Find where the given text appears and provide that cell's center as [X, Y] coordinate. 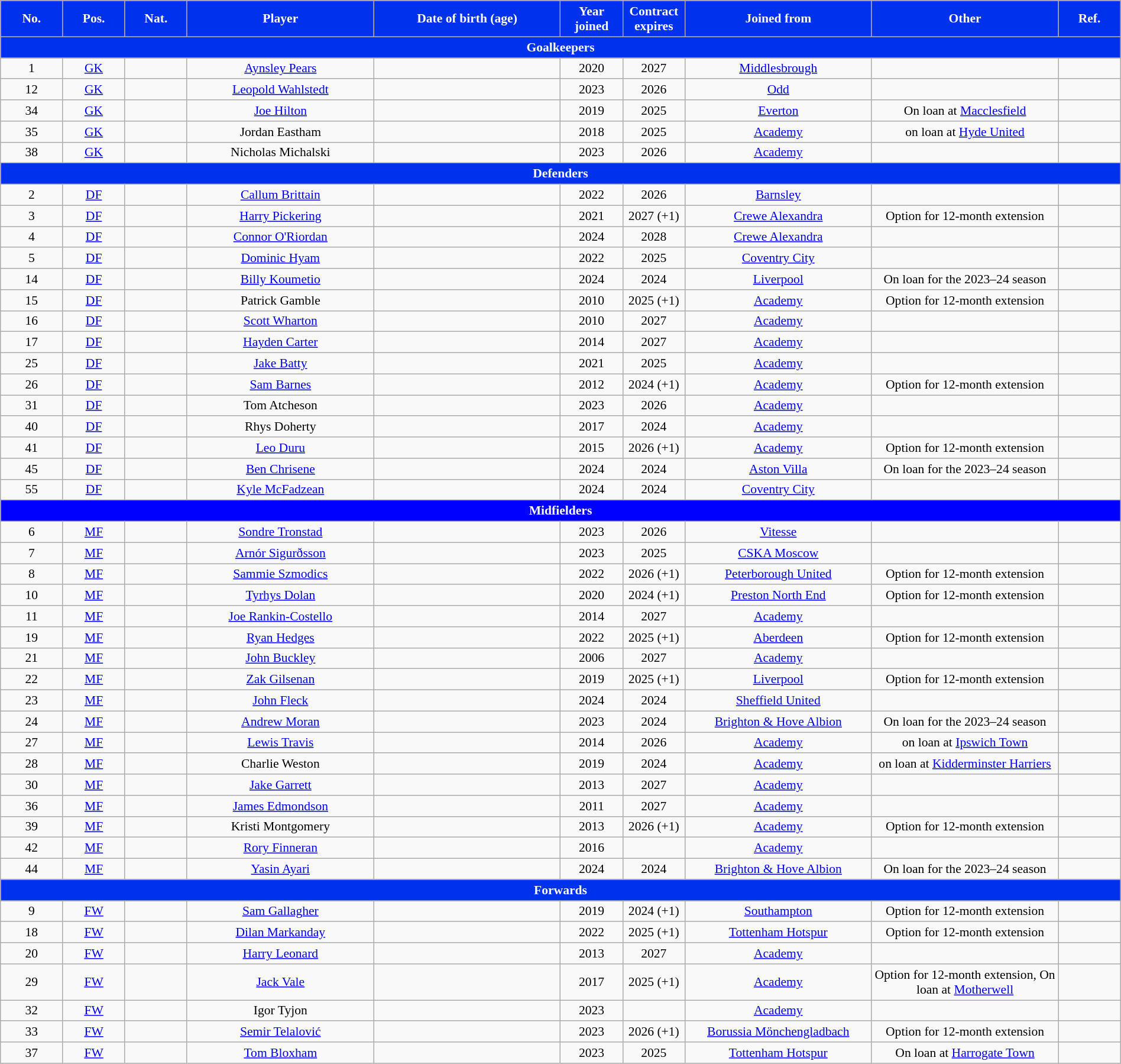
Forwards [560, 890]
1 [32, 69]
Nat. [156, 19]
2016 [591, 848]
Odd [778, 90]
17 [32, 342]
Preston North End [778, 596]
28 [32, 764]
2012 [591, 384]
Dominic Hyam [280, 258]
Tom Bloxham [280, 1053]
Ryan Hedges [280, 638]
Harry Pickering [280, 216]
35 [32, 132]
Sam Gallagher [280, 911]
Nicholas Michalski [280, 153]
James Edmondson [280, 806]
2 [32, 195]
2015 [591, 448]
Everton [778, 111]
15 [32, 300]
Joe Hilton [280, 111]
2018 [591, 132]
Jake Garrett [280, 785]
Ben Chrisene [280, 469]
Other [965, 19]
42 [32, 848]
40 [32, 427]
Igor Tyjon [280, 1011]
Player [280, 19]
Peterborough United [778, 574]
on loan at Kidderminster Harriers [965, 764]
Tom Atcheson [280, 406]
30 [32, 785]
12 [32, 90]
2028 [654, 237]
Connor O'Riordan [280, 237]
Yasin Ayari [280, 869]
Zak Gilsenan [280, 680]
Arnór Sigurðsson [280, 553]
Option for 12-month extension, On loan at Motherwell [965, 982]
Joe Rankin-Costello [280, 616]
33 [32, 1032]
Scott Wharton [280, 321]
Semir Telalović [280, 1032]
16 [32, 321]
Year joined [591, 19]
Callum Brittain [280, 195]
Jordan Eastham [280, 132]
37 [32, 1053]
CSKA Moscow [778, 553]
Aberdeen [778, 638]
44 [32, 869]
2011 [591, 806]
6 [32, 532]
Jack Vale [280, 982]
39 [32, 827]
Hayden Carter [280, 342]
32 [32, 1011]
38 [32, 153]
Billy Koumetio [280, 279]
John Fleck [280, 701]
Lewis Travis [280, 743]
No. [32, 19]
23 [32, 701]
20 [32, 953]
On loan at Harrogate Town [965, 1053]
Vitesse [778, 532]
27 [32, 743]
7 [32, 553]
14 [32, 279]
Harry Leonard [280, 953]
55 [32, 490]
Aynsley Pears [280, 69]
21 [32, 658]
Kyle McFadzean [280, 490]
Charlie Weston [280, 764]
2027 (+1) [654, 216]
4 [32, 237]
41 [32, 448]
8 [32, 574]
Aston Villa [778, 469]
Sam Barnes [280, 384]
36 [32, 806]
Leopold Wahlstedt [280, 90]
Rory Finneran [280, 848]
Jake Batty [280, 364]
Barnsley [778, 195]
Defenders [560, 174]
31 [32, 406]
Date of birth (age) [467, 19]
45 [32, 469]
Sammie Szmodics [280, 574]
Leo Duru [280, 448]
26 [32, 384]
22 [32, 680]
Rhys Doherty [280, 427]
Dilan Markanday [280, 933]
3 [32, 216]
On loan at Macclesfield [965, 111]
Middlesbrough [778, 69]
34 [32, 111]
Patrick Gamble [280, 300]
Kristi Montgomery [280, 827]
on loan at Hyde United [965, 132]
Borussia Mönchengladbach [778, 1032]
29 [32, 982]
25 [32, 364]
Goalkeepers [560, 47]
Sondre Tronstad [280, 532]
10 [32, 596]
18 [32, 933]
24 [32, 722]
Pos. [93, 19]
on loan at Ipswich Town [965, 743]
Contract expires [654, 19]
Tyrhys Dolan [280, 596]
Southampton [778, 911]
9 [32, 911]
John Buckley [280, 658]
Ref. [1089, 19]
Andrew Moran [280, 722]
19 [32, 638]
5 [32, 258]
Joined from [778, 19]
2006 [591, 658]
Sheffield United [778, 701]
11 [32, 616]
Midfielders [560, 511]
